Provide the [X, Y] coordinate of the cell's center where the given text is located.  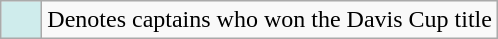
Denotes captains who won the Davis Cup title [270, 20]
